Extract the [x, y] coordinate from the center of the cell holding the provided text.  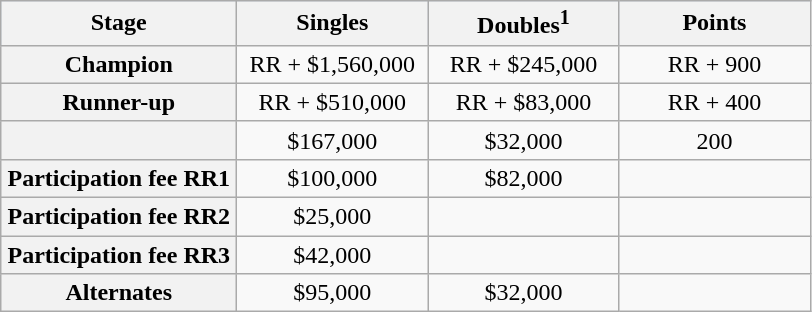
RR + $245,000 [524, 64]
Participation fee RR1 [119, 178]
Runner-up [119, 102]
RR + 900 [714, 64]
RR + 400 [714, 102]
RR + $83,000 [524, 102]
$82,000 [524, 178]
RR + $510,000 [332, 102]
RR + $1,560,000 [332, 64]
$42,000 [332, 255]
$167,000 [332, 140]
Stage [119, 24]
$25,000 [332, 217]
$100,000 [332, 178]
$95,000 [332, 293]
Points [714, 24]
Doubles1 [524, 24]
200 [714, 140]
Participation fee RR3 [119, 255]
Champion [119, 64]
Alternates [119, 293]
Participation fee RR2 [119, 217]
Singles [332, 24]
